From the cell containing the given text, extract its center point as (X, Y) coordinate. 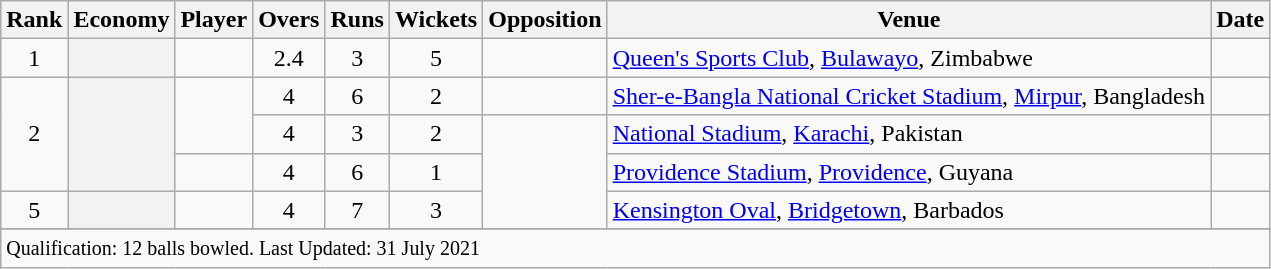
Rank (34, 20)
National Stadium, Karachi, Pakistan (908, 134)
7 (357, 210)
Opposition (545, 20)
Overs (289, 20)
Venue (908, 20)
Date (1240, 20)
Sher-e-Bangla National Cricket Stadium, Mirpur, Bangladesh (908, 96)
Queen's Sports Club, Bulawayo, Zimbabwe (908, 58)
Runs (357, 20)
Wickets (436, 20)
Player (214, 20)
Economy (122, 20)
2.4 (289, 58)
Providence Stadium, Providence, Guyana (908, 172)
Qualification: 12 balls bowled. Last Updated: 31 July 2021 (636, 248)
Kensington Oval, Bridgetown, Barbados (908, 210)
